Provide the [x, y] coordinate of the cell's center where the given text is located.  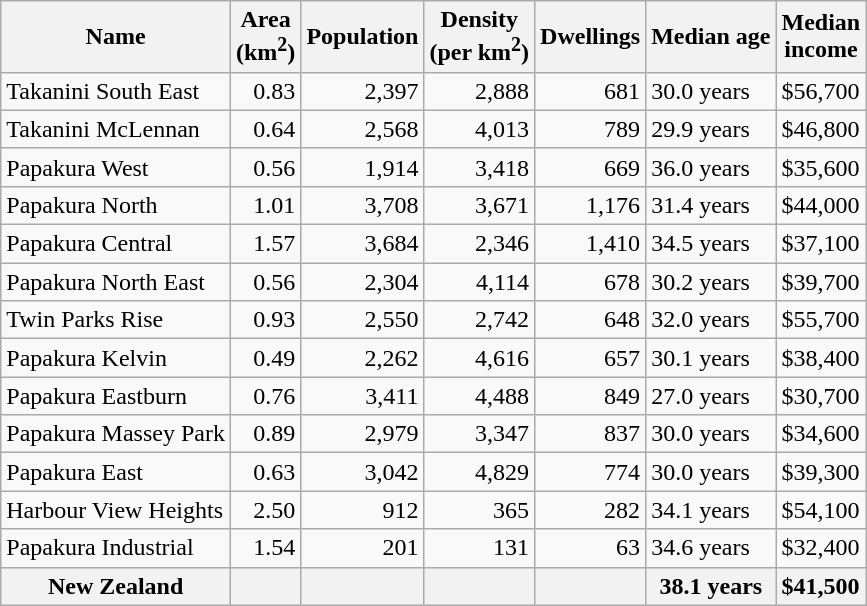
34.5 years [711, 244]
2,346 [480, 244]
3,684 [362, 244]
837 [590, 434]
Twin Parks Rise [116, 320]
648 [590, 320]
63 [590, 548]
$39,300 [821, 472]
New Zealand [116, 586]
282 [590, 510]
Name [116, 37]
681 [590, 91]
4,616 [480, 358]
201 [362, 548]
$54,100 [821, 510]
Papakura West [116, 167]
Papakura Central [116, 244]
1,410 [590, 244]
131 [480, 548]
4,114 [480, 282]
$38,400 [821, 358]
2,979 [362, 434]
2,742 [480, 320]
$39,700 [821, 282]
4,829 [480, 472]
32.0 years [711, 320]
$37,100 [821, 244]
Takanini McLennan [116, 129]
$46,800 [821, 129]
4,013 [480, 129]
$44,000 [821, 205]
849 [590, 396]
Medianincome [821, 37]
0.63 [265, 472]
0.89 [265, 434]
$35,600 [821, 167]
Papakura North [116, 205]
31.4 years [711, 205]
4,488 [480, 396]
1.01 [265, 205]
774 [590, 472]
365 [480, 510]
2,397 [362, 91]
38.1 years [711, 586]
Takanini South East [116, 91]
$34,600 [821, 434]
Papakura North East [116, 282]
0.64 [265, 129]
3,411 [362, 396]
Papakura Eastburn [116, 396]
$32,400 [821, 548]
36.0 years [711, 167]
Median age [711, 37]
2.50 [265, 510]
3,708 [362, 205]
Papakura Massey Park [116, 434]
912 [362, 510]
0.93 [265, 320]
$41,500 [821, 586]
2,550 [362, 320]
Dwellings [590, 37]
3,418 [480, 167]
3,042 [362, 472]
2,568 [362, 129]
2,304 [362, 282]
$55,700 [821, 320]
34.6 years [711, 548]
0.49 [265, 358]
$30,700 [821, 396]
0.83 [265, 91]
1.54 [265, 548]
Papakura Kelvin [116, 358]
$56,700 [821, 91]
3,671 [480, 205]
30.1 years [711, 358]
Density(per km2) [480, 37]
30.2 years [711, 282]
27.0 years [711, 396]
Papakura East [116, 472]
34.1 years [711, 510]
678 [590, 282]
2,262 [362, 358]
Population [362, 37]
1.57 [265, 244]
2,888 [480, 91]
3,347 [480, 434]
0.76 [265, 396]
Area(km2) [265, 37]
Harbour View Heights [116, 510]
1,176 [590, 205]
29.9 years [711, 129]
Papakura Industrial [116, 548]
657 [590, 358]
1,914 [362, 167]
789 [590, 129]
669 [590, 167]
